Return [X, Y] of the center of cell containing provided text 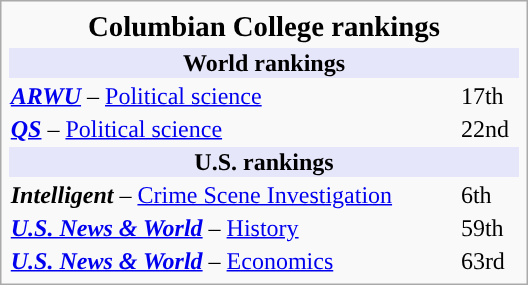
QS – Political science [232, 129]
6th [488, 195]
59th [488, 228]
17th [488, 96]
Intelligent – Crime Scene Investigation [232, 195]
63rd [488, 261]
U.S. News & World – Economics [232, 261]
U.S. rankings [264, 162]
U.S. News & World – History [232, 228]
World rankings [264, 63]
ARWU – Political science [232, 96]
Columbian College rankings [264, 27]
22nd [488, 129]
